Search for the cell housing the specified text and yield its (x, y) center coordinate. 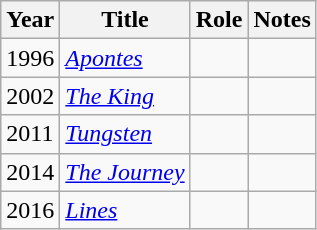
Year (30, 20)
2014 (30, 172)
The Journey (125, 172)
Apontes (125, 58)
Title (125, 20)
2002 (30, 96)
The King (125, 96)
Notes (282, 20)
2011 (30, 134)
Tungsten (125, 134)
Lines (125, 210)
2016 (30, 210)
Role (219, 20)
1996 (30, 58)
